Output the [X, Y] coordinate of the center of the cell containing the given text.  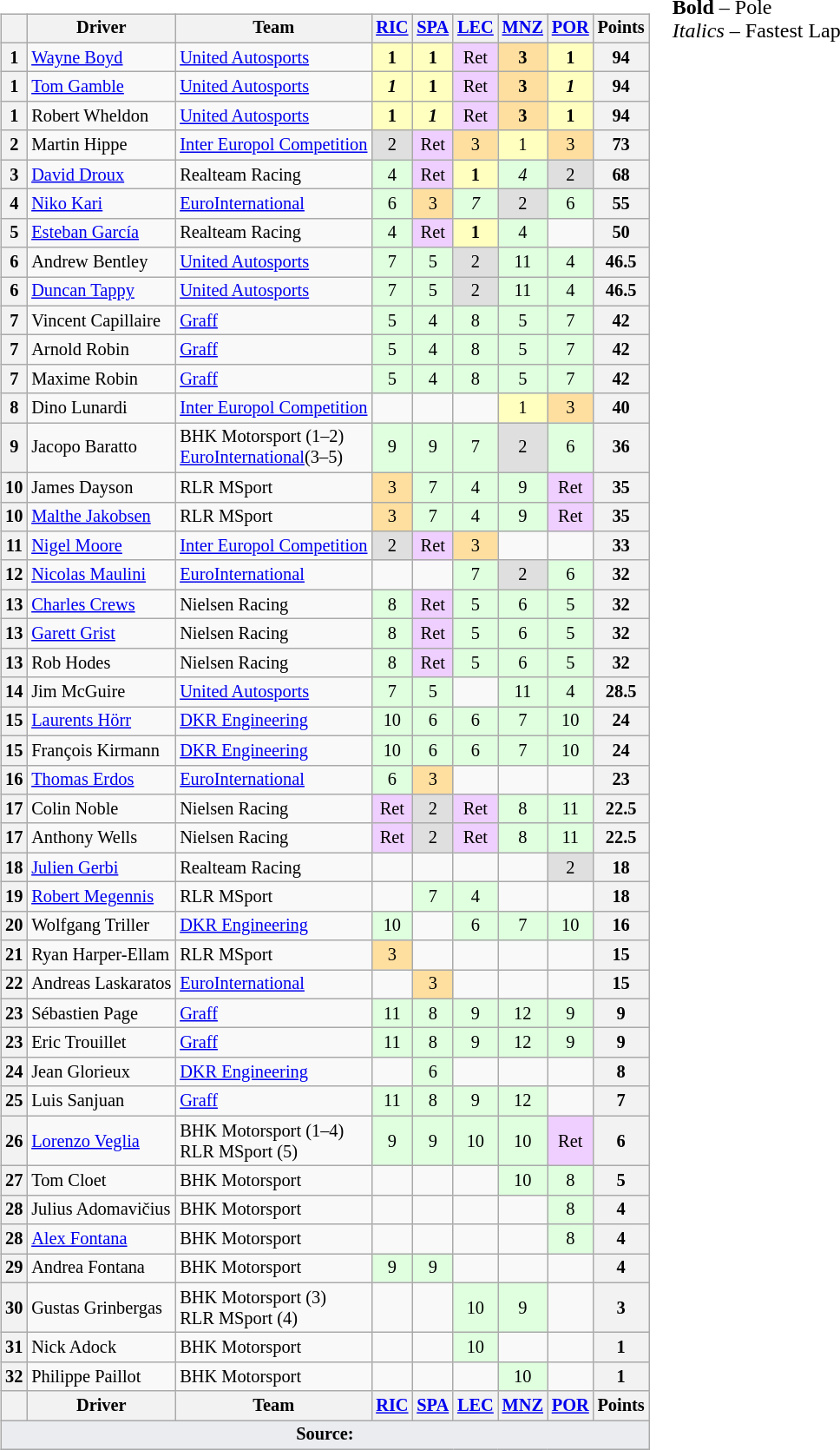
Nigel Moore [101, 546]
Jean Glorieux [101, 1072]
Andrew Bentley [101, 262]
68 [621, 175]
Julien Gerbi [101, 867]
Garett Grist [101, 634]
50 [621, 233]
Vincent Capillaire [101, 320]
Wolfgang Triller [101, 926]
David Droux [101, 175]
Robert Megennis [101, 897]
Gustas Grinbergas [101, 1308]
Eric Trouillet [101, 1043]
Duncan Tappy [101, 292]
Jacopo Baratto [101, 448]
25 [14, 1101]
Malthe Jakobsen [101, 517]
30 [14, 1308]
Arnold Robin [101, 350]
Tom Cloet [101, 1181]
36 [621, 448]
Niko Kari [101, 204]
Nick Adock [101, 1348]
Dino Lunardi [101, 408]
Lorenzo Veglia [101, 1141]
19 [14, 897]
Charles Crews [101, 604]
Anthony Wells [101, 838]
31 [14, 1348]
27 [14, 1181]
55 [621, 204]
Source: [325, 1435]
Julius Adomavičius [101, 1209]
Ryan Harper-Ellam [101, 955]
Thomas Erdos [101, 780]
21 [14, 955]
73 [621, 145]
40 [621, 408]
29 [14, 1269]
James Dayson [101, 487]
Andreas Laskaratos [101, 985]
Robert Wheldon [101, 116]
Esteban García [101, 233]
Tom Gamble [101, 87]
BHK Motorsport (1–4) RLR MSport (5) [273, 1141]
28.5 [621, 692]
Wayne Boyd [101, 57]
Laurents Hörr [101, 722]
Luis Sanjuan [101, 1101]
Jim McGuire [101, 692]
BHK Motorsport (1–2) EuroInternational(3–5) [273, 448]
Rob Hodes [101, 662]
22 [14, 985]
26 [14, 1141]
Colin Noble [101, 809]
Maxime Robin [101, 379]
Nicolas Maulini [101, 575]
François Kirmann [101, 750]
14 [14, 692]
Martin Hippe [101, 145]
Alex Fontana [101, 1239]
Sébastien Page [101, 1013]
Philippe Paillot [101, 1377]
33 [621, 546]
20 [14, 926]
Andrea Fontana [101, 1269]
BHK Motorsport (3) RLR MSport (4) [273, 1308]
